Determine the [x, y] coordinate at the center of the cell enclosing the given text.  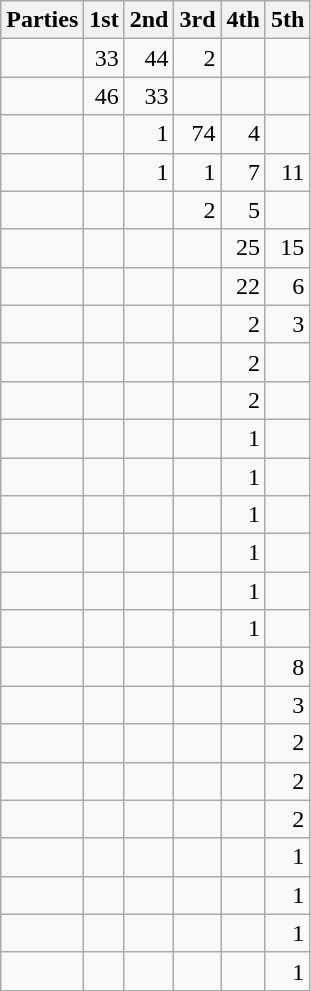
25 [243, 248]
44 [149, 58]
46 [104, 96]
74 [198, 134]
5th [287, 20]
4th [243, 20]
11 [287, 172]
22 [243, 286]
1st [104, 20]
Parties [42, 20]
8 [287, 667]
5 [243, 210]
3rd [198, 20]
2nd [149, 20]
7 [243, 172]
4 [243, 134]
15 [287, 248]
6 [287, 286]
